Extract the [X, Y] coordinate from the center of the cell holding the provided text.  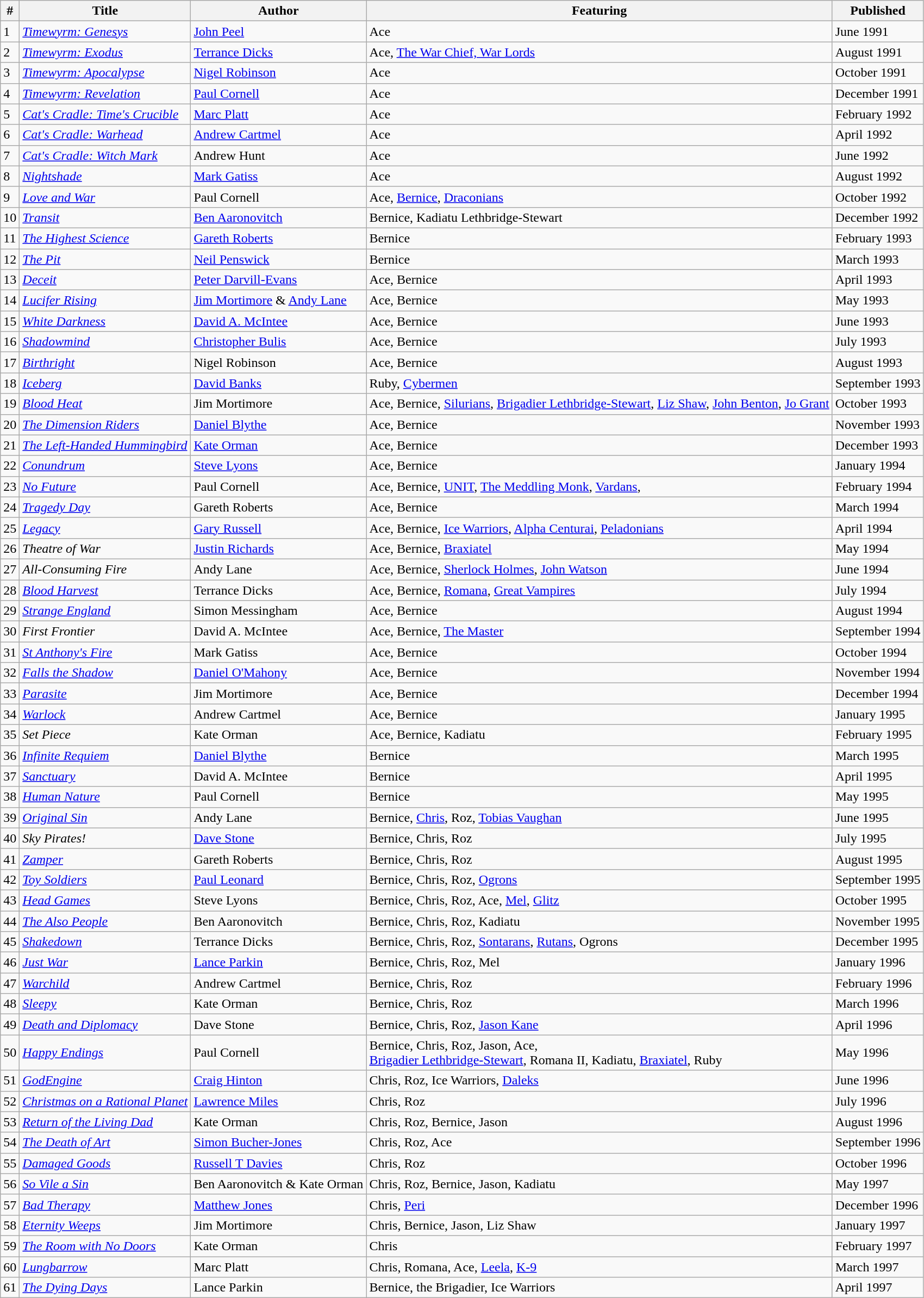
57 [10, 1205]
Peter Darvill-Evans [278, 280]
33 [10, 694]
44 [10, 921]
56 [10, 1184]
December 1996 [878, 1205]
Damaged Goods [105, 1163]
Lungbarrow [105, 1267]
45 [10, 942]
August 1994 [878, 611]
Cat's Cradle: Witch Mark [105, 155]
Blood Harvest [105, 590]
5 [10, 114]
58 [10, 1225]
Author [278, 11]
Matthew Jones [278, 1205]
Featuring [599, 11]
Bernice, Chris, Roz, Ace, Mel, Glitz [599, 900]
January 1996 [878, 963]
26 [10, 548]
60 [10, 1267]
Sanctuary [105, 776]
Deceit [105, 280]
October 1992 [878, 197]
6 [10, 135]
Published [878, 11]
February 1992 [878, 114]
# [10, 11]
Title [105, 11]
Legacy [105, 528]
Chris, Roz, Bernice, Jason, Kadiatu [599, 1184]
Warlock [105, 714]
May 1996 [878, 1052]
Death and Diplomacy [105, 1025]
Love and War [105, 197]
February 1993 [878, 238]
Daniel O'Mahony [278, 673]
Shakedown [105, 942]
Falls the Shadow [105, 673]
The Dimension Riders [105, 425]
52 [10, 1101]
59 [10, 1246]
Bad Therapy [105, 1205]
All-Consuming Fire [105, 569]
31 [10, 652]
October 1991 [878, 73]
December 1994 [878, 694]
Sleepy [105, 1004]
Simon Bucher-Jones [278, 1143]
Paul Leonard [278, 879]
December 1992 [878, 217]
October 1996 [878, 1163]
So Vile a Sin [105, 1184]
Ace, Bernice, Ice Warriors, Alpha Centurai, Peladonians [599, 528]
David Banks [278, 383]
Ace, Bernice, Romana, Great Vampires [599, 590]
24 [10, 507]
Neil Penswick [278, 259]
Ace, The War Chief, War Lords [599, 52]
20 [10, 425]
7 [10, 155]
The Room with No Doors [105, 1246]
Birthright [105, 363]
April 1997 [878, 1288]
The Left-Handed Hummingbird [105, 445]
40 [10, 838]
38 [10, 797]
December 1995 [878, 942]
8 [10, 176]
42 [10, 879]
Warchild [105, 983]
Ace, Bernice, UNIT, The Meddling Monk, Vardans, [599, 486]
15 [10, 321]
January 1995 [878, 714]
Chris, Roz, Bernice, Jason [599, 1122]
Ace, Bernice, Braxiatel [599, 548]
39 [10, 818]
Parasite [105, 694]
Sky Pirates! [105, 838]
Jim Mortimore & Andy Lane [278, 301]
Bernice, the Brigadier, Ice Warriors [599, 1288]
47 [10, 983]
48 [10, 1004]
April 1996 [878, 1025]
July 1993 [878, 342]
55 [10, 1163]
28 [10, 590]
46 [10, 963]
34 [10, 714]
March 1997 [878, 1267]
April 1993 [878, 280]
February 1996 [878, 983]
August 1993 [878, 363]
61 [10, 1288]
August 1991 [878, 52]
22 [10, 466]
March 1994 [878, 507]
Just War [105, 963]
No Future [105, 486]
Simon Messingham [278, 611]
June 1996 [878, 1081]
April 1995 [878, 776]
14 [10, 301]
July 1996 [878, 1101]
4 [10, 93]
St Anthony's Fire [105, 652]
December 1991 [878, 93]
Transit [105, 217]
Theatre of War [105, 548]
Chris, Bernice, Jason, Liz Shaw [599, 1225]
February 1997 [878, 1246]
Chris, Romana, Ace, Leela, K-9 [599, 1267]
21 [10, 445]
The Pit [105, 259]
September 1996 [878, 1143]
September 1995 [878, 879]
White Darkness [105, 321]
November 1993 [878, 425]
Chris, Roz, Ace [599, 1143]
Ace, Bernice, Sherlock Holmes, John Watson [599, 569]
Head Games [105, 900]
Gary Russell [278, 528]
June 1994 [878, 569]
51 [10, 1081]
Toy Soldiers [105, 879]
Ruby, Cybermen [599, 383]
Bernice, Chris, Roz, Tobias Vaughan [599, 818]
June 1993 [878, 321]
50 [10, 1052]
Eternity Weeps [105, 1225]
Tragedy Day [105, 507]
Bernice, Chris, Roz, Ogrons [599, 879]
9 [10, 197]
John Peel [278, 32]
May 1993 [878, 301]
September 1994 [878, 632]
Bernice, Chris, Roz, Mel [599, 963]
Set Piece [105, 735]
Return of the Living Dad [105, 1122]
August 1995 [878, 859]
Happy Endings [105, 1052]
May 1994 [878, 548]
December 1993 [878, 445]
The Also People [105, 921]
February 1995 [878, 735]
49 [10, 1025]
Ace, Bernice, Kadiatu [599, 735]
Conundrum [105, 466]
Timewyrm: Exodus [105, 52]
35 [10, 735]
Chris, Peri [599, 1205]
32 [10, 673]
June 1995 [878, 818]
23 [10, 486]
June 1991 [878, 32]
Bernice, Chris, Roz, Sontarans, Rutans, Ogrons [599, 942]
May 1997 [878, 1184]
January 1997 [878, 1225]
July 1995 [878, 838]
Russell T Davies [278, 1163]
The Dying Days [105, 1288]
Timewyrm: Apocalypse [105, 73]
30 [10, 632]
43 [10, 900]
April 1992 [878, 135]
Andrew Hunt [278, 155]
Lawrence Miles [278, 1101]
November 1994 [878, 673]
Human Nature [105, 797]
Timewyrm: Genesys [105, 32]
25 [10, 528]
10 [10, 217]
17 [10, 363]
Bernice, Kadiatu Lethbridge-Stewart [599, 217]
Infinite Requiem [105, 756]
Nightshade [105, 176]
16 [10, 342]
27 [10, 569]
Strange England [105, 611]
18 [10, 383]
13 [10, 280]
Lucifer Rising [105, 301]
Zamper [105, 859]
Christmas on a Rational Planet [105, 1101]
Blood Heat [105, 404]
October 1995 [878, 900]
29 [10, 611]
Shadowmind [105, 342]
August 1992 [878, 176]
Timewyrm: Revelation [105, 93]
First Frontier [105, 632]
Chris [599, 1246]
October 1994 [878, 652]
Original Sin [105, 818]
GodEngine [105, 1081]
Ace, Bernice, The Master [599, 632]
Craig Hinton [278, 1081]
Bernice, Chris, Roz, Jason, Ace, Brigadier Lethbridge-Stewart, Romana II, Kadiatu, Braxiatel, Ruby [599, 1052]
The Death of Art [105, 1143]
June 1992 [878, 155]
2 [10, 52]
3 [10, 73]
54 [10, 1143]
February 1994 [878, 486]
Ben Aaronovitch & Kate Orman [278, 1184]
April 1994 [878, 528]
January 1994 [878, 466]
11 [10, 238]
July 1994 [878, 590]
Cat's Cradle: Warhead [105, 135]
October 1993 [878, 404]
The Highest Science [105, 238]
1 [10, 32]
Ace, Bernice, Silurians, Brigadier Lethbridge-Stewart, Liz Shaw, John Benton, Jo Grant [599, 404]
Justin Richards [278, 548]
Chris, Roz, Ice Warriors, Daleks [599, 1081]
May 1995 [878, 797]
August 1996 [878, 1122]
19 [10, 404]
March 1996 [878, 1004]
12 [10, 259]
September 1993 [878, 383]
March 1995 [878, 756]
Cat's Cradle: Time's Crucible [105, 114]
Iceberg [105, 383]
36 [10, 756]
Ace, Bernice, Draconians [599, 197]
March 1993 [878, 259]
Bernice, Chris, Roz, Jason Kane [599, 1025]
37 [10, 776]
Bernice, Chris, Roz, Kadiatu [599, 921]
November 1995 [878, 921]
41 [10, 859]
53 [10, 1122]
Christopher Bulis [278, 342]
